Identify which cell holds the provided text, then report its [x, y] central coordinate. 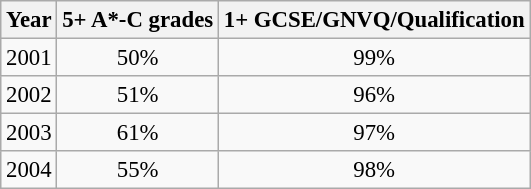
97% [374, 133]
1+ GCSE/GNVQ/Qualification [374, 20]
2002 [29, 95]
50% [138, 58]
98% [374, 170]
96% [374, 95]
2004 [29, 170]
51% [138, 95]
99% [374, 58]
55% [138, 170]
61% [138, 133]
2001 [29, 58]
5+ A*-C grades [138, 20]
Year [29, 20]
2003 [29, 133]
